Output the (X, Y) coordinate of the center of the cell containing the given text.  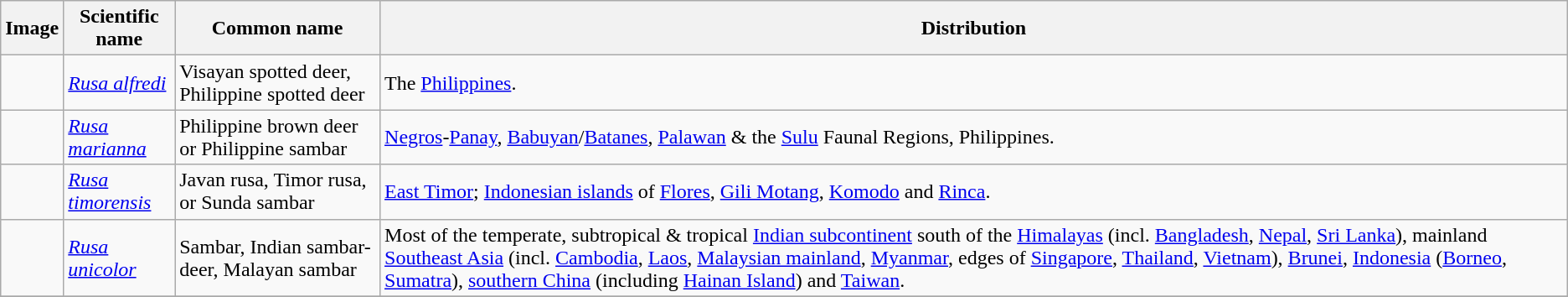
Common name (278, 29)
Negros-Panay, Babuyan/Batanes, Palawan & the Sulu Faunal Regions, Philippines. (974, 138)
Scientific name (119, 29)
Sambar, Indian sambar-deer, Malayan sambar (278, 258)
Rusa alfredi (119, 82)
Visayan spotted deer, Philippine spotted deer (278, 82)
Philippine brown deer or Philippine sambar (278, 138)
East Timor; Indonesian islands of Flores, Gili Motang, Komodo and Rinca. (974, 191)
Distribution (974, 29)
Rusa unicolor (119, 258)
Javan rusa, Timor rusa, or Sunda sambar (278, 191)
Image (32, 29)
Rusa marianna (119, 138)
The Philippines. (974, 82)
Rusa timorensis (119, 191)
